Provide the (X, Y) coordinate of the cell's center where the given text is located.  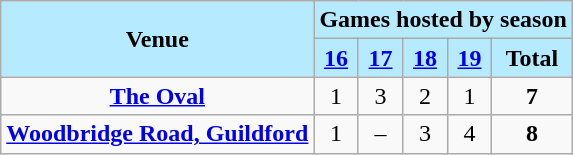
Venue (158, 39)
19 (469, 58)
4 (469, 134)
18 (425, 58)
– (380, 134)
Total (532, 58)
2 (425, 96)
7 (532, 96)
The Oval (158, 96)
17 (380, 58)
Games hosted by season (443, 20)
Woodbridge Road, Guildford (158, 134)
8 (532, 134)
16 (336, 58)
